Return (x, y) of the center of cell containing provided text 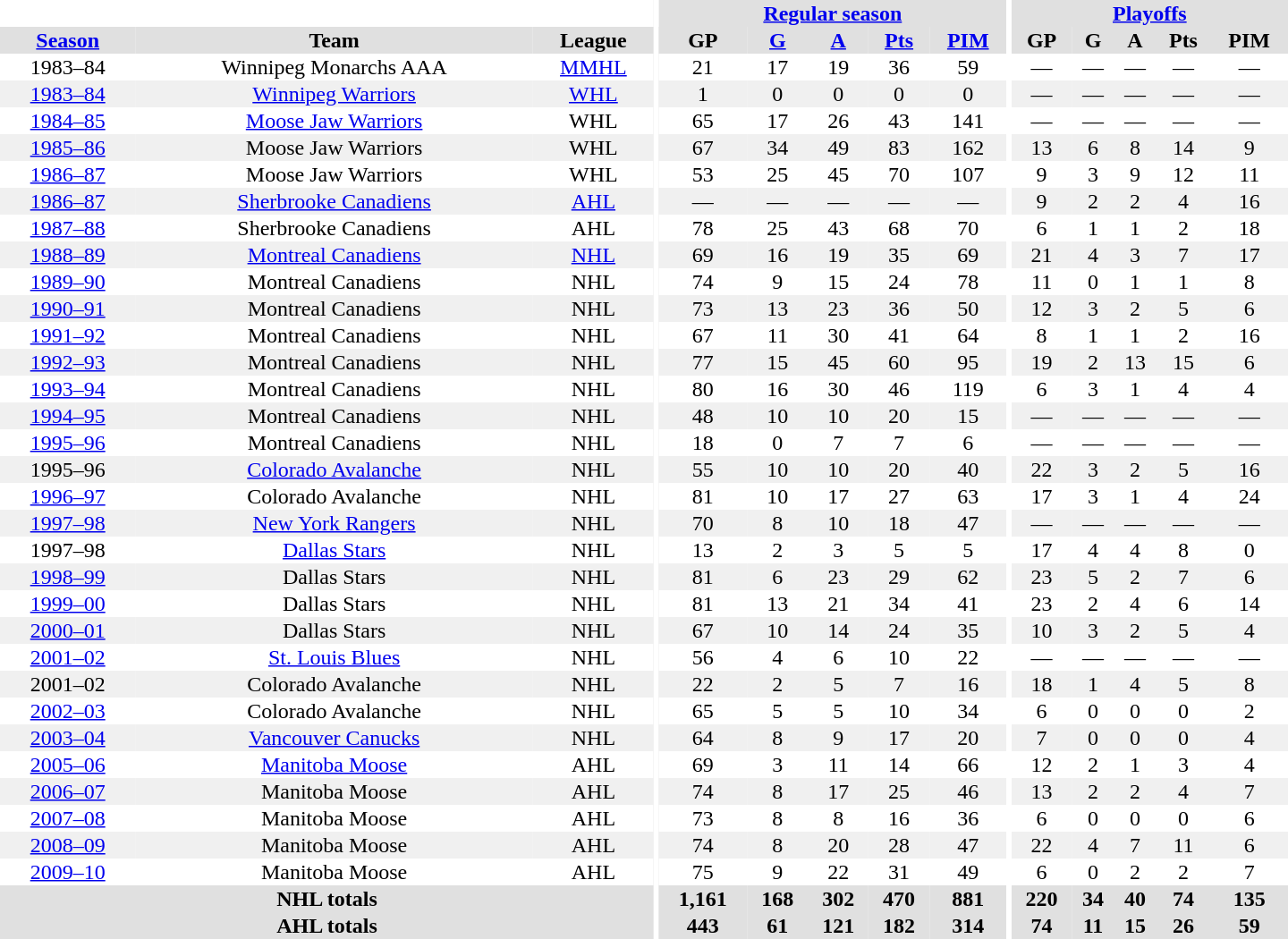
St. Louis Blues (334, 657)
League (594, 40)
168 (777, 899)
62 (968, 577)
NHL totals (327, 899)
1988–89 (68, 255)
1989–90 (68, 282)
107 (968, 174)
1993–94 (68, 389)
121 (838, 926)
63 (968, 496)
61 (777, 926)
68 (899, 228)
MMHL (594, 67)
28 (899, 845)
27 (899, 496)
2009–10 (68, 872)
New York Rangers (334, 523)
31 (899, 872)
302 (838, 899)
1987–88 (68, 228)
75 (703, 872)
2008–09 (68, 845)
119 (968, 389)
83 (899, 148)
Winnipeg Monarchs AAA (334, 67)
2006–07 (68, 791)
77 (703, 362)
60 (899, 362)
2000–01 (68, 630)
162 (968, 148)
Season (68, 40)
1,161 (703, 899)
29 (899, 577)
141 (968, 121)
Playoffs (1150, 13)
2007–08 (68, 818)
50 (968, 309)
1984–85 (68, 121)
Team (334, 40)
443 (703, 926)
1990–91 (68, 309)
80 (703, 389)
1998–99 (68, 577)
Vancouver Canucks (334, 738)
470 (899, 899)
2003–04 (68, 738)
1999–00 (68, 604)
881 (968, 899)
Winnipeg Warriors (334, 94)
135 (1249, 899)
55 (703, 469)
220 (1042, 899)
2002–03 (68, 711)
1992–93 (68, 362)
66 (968, 765)
2005–06 (68, 765)
48 (703, 416)
1985–86 (68, 148)
53 (703, 174)
AHL totals (327, 926)
95 (968, 362)
1994–95 (68, 416)
1991–92 (68, 335)
182 (899, 926)
Regular season (832, 13)
56 (703, 657)
314 (968, 926)
1996–97 (68, 496)
